Determine the [x, y] coordinate at the center of the cell enclosing the given text.  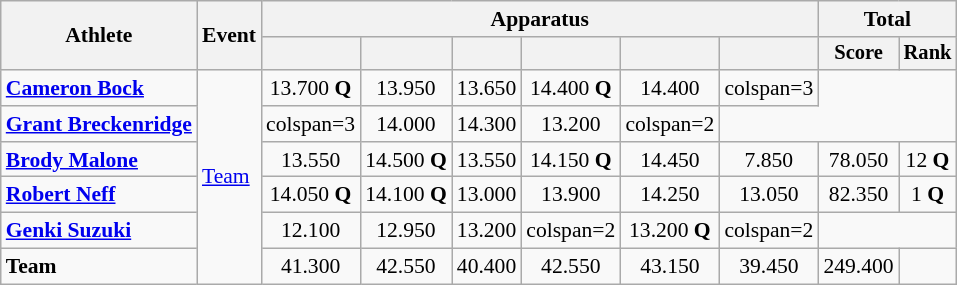
7.850 [768, 160]
Apparatus [540, 19]
249.400 [858, 267]
Score [858, 54]
12.100 [310, 231]
78.050 [858, 160]
Athlete [99, 36]
40.400 [486, 267]
Brody Malone [99, 160]
39.450 [768, 267]
13.700 Q [310, 88]
Event [229, 36]
Total [887, 19]
13.000 [486, 195]
14.050 Q [310, 195]
Cameron Bock [99, 88]
14.150 Q [570, 160]
14.100 Q [406, 195]
Robert Neff [99, 195]
Grant Breckenridge [99, 124]
Rank [928, 54]
14.400 [670, 88]
12 Q [928, 160]
14.300 [486, 124]
82.350 [858, 195]
1 Q [928, 195]
13.200 Q [670, 231]
14.400 Q [570, 88]
41.300 [310, 267]
14.500 Q [406, 160]
14.250 [670, 195]
14.450 [670, 160]
12.950 [406, 231]
Genki Suzuki [99, 231]
13.900 [570, 195]
13.050 [768, 195]
14.000 [406, 124]
13.650 [486, 88]
13.950 [406, 88]
43.150 [670, 267]
